Return (x, y) of the center of cell containing provided text 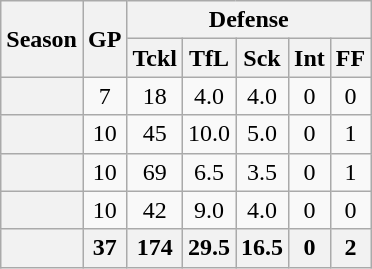
Sck (262, 58)
29.5 (208, 248)
FF (350, 58)
Season (42, 39)
Int (310, 58)
37 (104, 248)
174 (155, 248)
18 (155, 96)
Tckl (155, 58)
69 (155, 172)
2 (350, 248)
45 (155, 134)
9.0 (208, 210)
7 (104, 96)
GP (104, 39)
10.0 (208, 134)
6.5 (208, 172)
5.0 (262, 134)
42 (155, 210)
3.5 (262, 172)
TfL (208, 58)
Defense (249, 20)
16.5 (262, 248)
